Return the [X, Y] coordinate for the center point of the cell that contains the specified text.  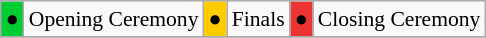
Finals [258, 19]
Closing Ceremony [400, 19]
Opening Ceremony [114, 19]
